Extract the (x, y) coordinate from the center of the cell holding the provided text.  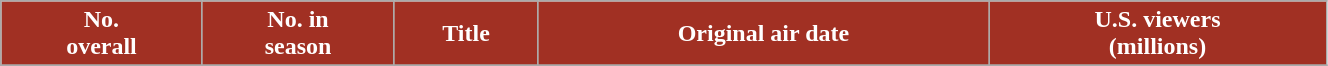
Title (466, 34)
No. in season (298, 34)
U.S. viewers(millions) (1158, 34)
Original air date (763, 34)
No. overall (102, 34)
